Capture the cell that displays the provided text and extract its (X, Y) central coordinate. 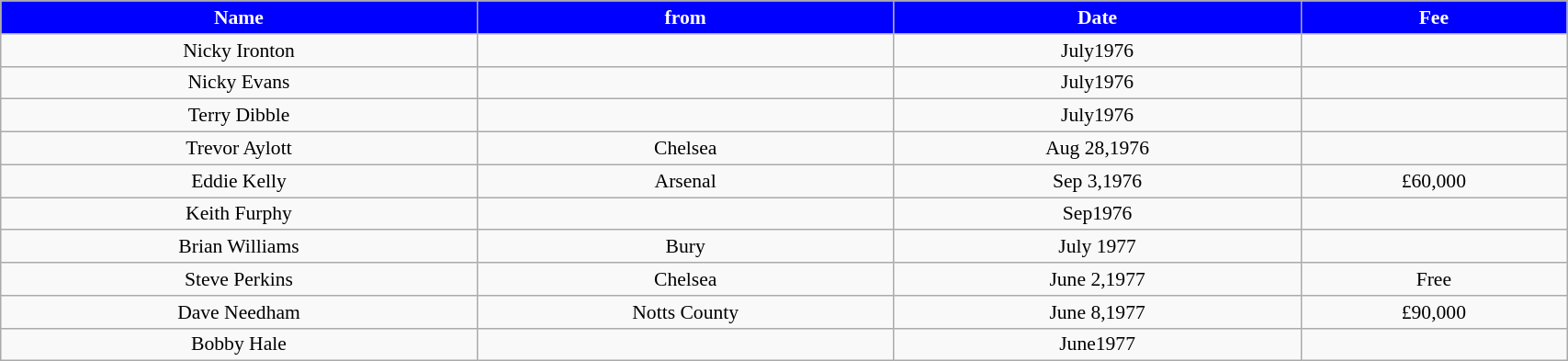
Dave Needham (239, 312)
Bury (685, 247)
Aug 28,1976 (1097, 149)
Nicky Evans (239, 83)
Arsenal (685, 181)
£60,000 (1434, 181)
Date (1097, 17)
Brian Williams (239, 247)
Keith Furphy (239, 214)
Name (239, 17)
£90,000 (1434, 312)
July 1977 (1097, 247)
Terry Dibble (239, 116)
Notts County (685, 312)
Free (1434, 279)
Nicky Ironton (239, 51)
Trevor Aylott (239, 149)
June 2,1977 (1097, 279)
Steve Perkins (239, 279)
June 8,1977 (1097, 312)
Sep 3,1976 (1097, 181)
Bobby Hale (239, 344)
Eddie Kelly (239, 181)
Fee (1434, 17)
Sep1976 (1097, 214)
from (685, 17)
June1977 (1097, 344)
